Capture the cell that displays the provided text and extract its (x, y) central coordinate. 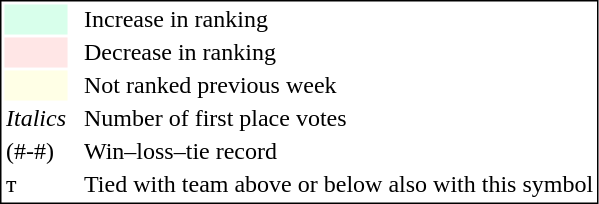
Increase in ranking (338, 19)
Win–loss–tie record (338, 151)
Number of first place votes (338, 119)
Not ranked previous week (338, 85)
Italics (36, 119)
(#-#) (36, 151)
т (36, 185)
Tied with team above or below also with this symbol (338, 185)
Decrease in ranking (338, 53)
